Locate the cell with the specified text and output its (X, Y) center coordinate. 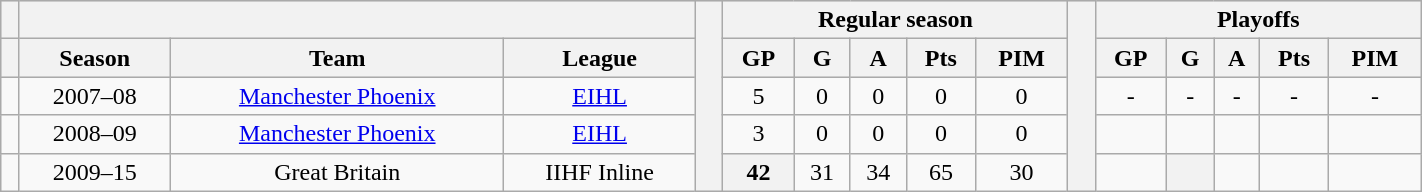
34 (878, 172)
Playoffs (1258, 20)
IIHF Inline (600, 172)
30 (1022, 172)
31 (822, 172)
2009–15 (94, 172)
Great Britain (338, 172)
5 (758, 96)
League (600, 58)
42 (758, 172)
Regular season (896, 20)
2008–09 (94, 134)
Team (338, 58)
65 (940, 172)
Season (94, 58)
3 (758, 134)
2007–08 (94, 96)
